Locate the cell with the specified text and output its [X, Y] center coordinate. 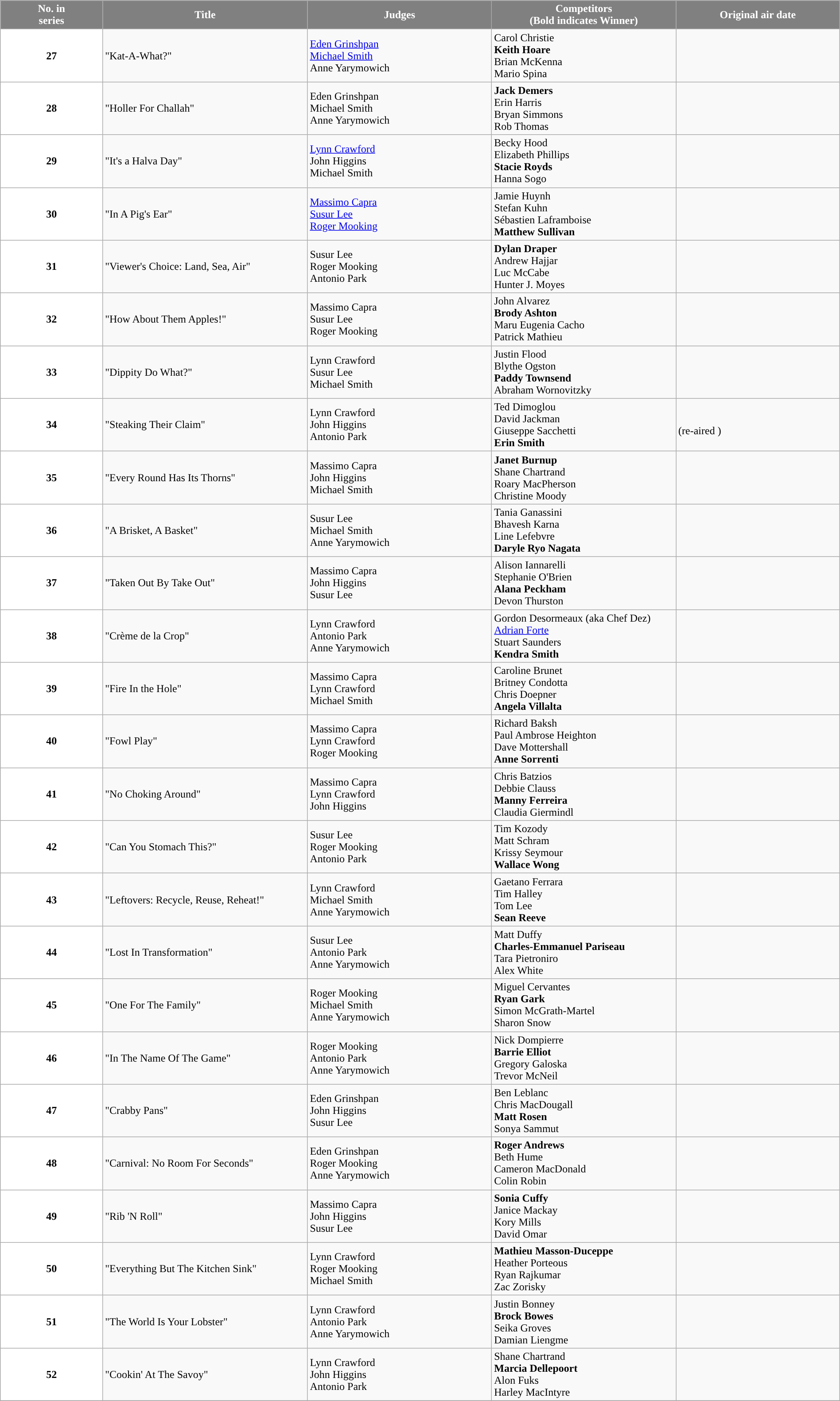
"Everything But The Kitchen Sink" [205, 1269]
"Leftovers: Recycle, Reuse, Reheat!" [205, 899]
28 [51, 108]
"One For The Family" [205, 1005]
29 [51, 161]
"Kat-A-What?" [205, 56]
37 [51, 583]
Judges [400, 15]
Roger MookingMichael SmithAnne Yarymowich [400, 1005]
"The World Is Your Lobster" [205, 1321]
Original air date [758, 15]
"Steaking Their Claim" [205, 424]
51 [51, 1321]
"Rib 'N Roll" [205, 1216]
Chris BatziosDebbie ClaussManny FerreiraClaudia Giermindl [584, 794]
35 [51, 478]
Susur LeeAntonio ParkAnne Yarymowich [400, 953]
Massimo CapraJohn HigginsMichael Smith [400, 478]
Alison IannarelliStephanie O'BrienAlana PeckhamDevon Thurston [584, 583]
46 [51, 1058]
Competitors(Bold indicates Winner) [584, 15]
Roger AndrewsBeth HumeCameron MacDonaldColin Robin [584, 1164]
Jamie HuynhStefan KuhnSébastien LaframboiseMatthew Sullivan [584, 214]
Eden GrinshpanJohn HigginsSusur Lee [400, 1110]
36 [51, 530]
"Can You Stomach This?" [205, 847]
"A Brisket, A Basket" [205, 530]
47 [51, 1110]
40 [51, 742]
Massimo CapraLynn CrawfordMichael Smith [400, 689]
"Fowl Play" [205, 742]
"Taken Out By Take Out" [205, 583]
34 [51, 424]
Justin BonneyBrock BowesSeika GrovesDamian Liengme [584, 1321]
"Lost In Transformation" [205, 953]
41 [51, 794]
31 [51, 267]
"Viewer's Choice: Land, Sea, Air" [205, 267]
"It's a Halva Day" [205, 161]
Lynn CrawfordRoger MookingMichael Smith [400, 1269]
Lynn CrawfordSusur LeeMichael Smith [400, 372]
No. inseries [51, 15]
Shane ChartrandMarcia DellepoortAlon FuksHarley MacIntyre [584, 1374]
"No Choking Around" [205, 794]
Susur LeeMichael SmithAnne Yarymowich [400, 530]
"Crabby Pans" [205, 1110]
50 [51, 1269]
44 [51, 953]
32 [51, 319]
Sonia CuffyJanice MackayKory MillsDavid Omar [584, 1216]
Roger MookingAntonio ParkAnne Yarymowich [400, 1058]
"Holler For Challah" [205, 108]
"Dippity Do What?" [205, 372]
33 [51, 372]
Ben LeblancChris MacDougallMatt RosenSonya Sammut [584, 1110]
"Every Round Has Its Thorns" [205, 478]
Miguel CervantesRyan GarkSimon McGrath-MartelSharon Snow [584, 1005]
Becky HoodElizabeth PhillipsStacie RoydsHanna Sogo [584, 161]
Eden GrinshpanRoger MookingAnne Yarymowich [400, 1164]
"Cookin' At The Savoy" [205, 1374]
30 [51, 214]
"In The Name Of The Game" [205, 1058]
Tim KozodyMatt SchramKrissy SeymourWallace Wong [584, 847]
Janet BurnupShane ChartrandRoary MacPhersonChristine Moody [584, 478]
Mathieu Masson-DuceppeHeather PorteousRyan RajkumarZac Zorisky [584, 1269]
"How About Them Apples!" [205, 319]
Richard BakshPaul Ambrose HeightonDave MottershallAnne Sorrenti [584, 742]
Matt DuffyCharles-Emmanuel PariseauTara PietroniroAlex White [584, 953]
Lynn CrawfordJohn HigginsMichael Smith [400, 161]
"Fire In the Hole" [205, 689]
Gaetano FerraraTim HalleyTom LeeSean Reeve [584, 899]
Tania GanassiniBhavesh KarnaLine LefebvreDaryle Ryo Nagata [584, 530]
Gordon Desormeaux (aka Chef Dez)Adrian ForteStuart SaundersKendra Smith [584, 636]
39 [51, 689]
52 [51, 1374]
Dylan DraperAndrew HajjarLuc McCabeHunter J. Moyes [584, 267]
42 [51, 847]
"In A Pig's Ear" [205, 214]
45 [51, 1005]
Title [205, 15]
Carol ChristieKeith HoareBrian McKennaMario Spina [584, 56]
27 [51, 56]
Jack DemersErin HarrisBryan SimmonsRob Thomas [584, 108]
Caroline BrunetBritney CondottaChris DoepnerAngela Villalta [584, 689]
Lynn CrawfordMichael SmithAnne Yarymowich [400, 899]
Ted DimoglouDavid JackmanGiuseppe SacchettiErin Smith [584, 424]
"Crème de la Crop" [205, 636]
38 [51, 636]
(re-aired ) [758, 424]
48 [51, 1164]
49 [51, 1216]
Massimo CapraLynn CrawfordRoger Mooking [400, 742]
Justin FloodBlythe OgstonPaddy TownsendAbraham Wornovitzky [584, 372]
Massimo CapraLynn CrawfordJohn Higgins [400, 794]
Nick DompierreBarrie ElliotGregory GaloskaTrevor McNeil [584, 1058]
43 [51, 899]
John AlvarezBrody AshtonMaru Eugenia CachoPatrick Mathieu [584, 319]
"Carnival: No Room For Seconds" [205, 1164]
